Find where the given text appears and provide that cell's center as (X, Y) coordinate. 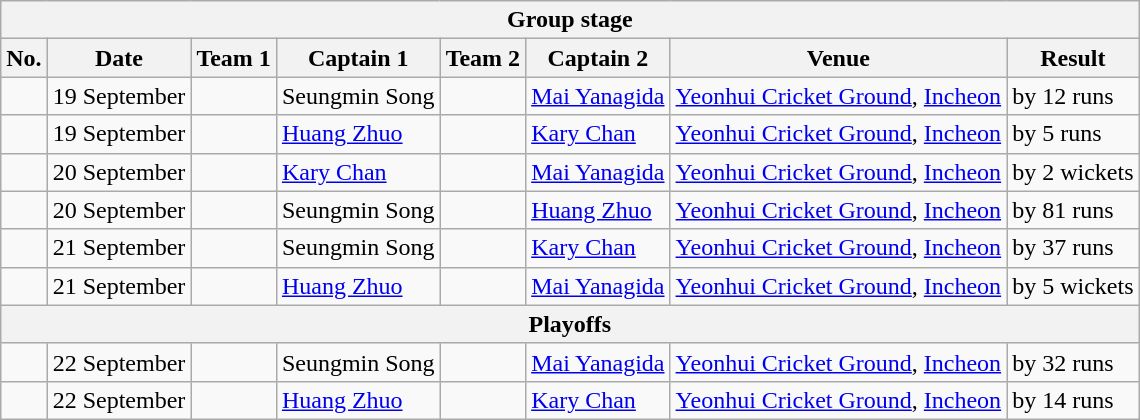
Captain 2 (598, 58)
by 32 runs (1073, 362)
by 5 wickets (1073, 286)
by 12 runs (1073, 96)
Playoffs (570, 324)
by 5 runs (1073, 134)
Result (1073, 58)
by 37 runs (1073, 248)
Venue (838, 58)
by 81 runs (1073, 210)
Group stage (570, 20)
Team 2 (483, 58)
Date (119, 58)
by 14 runs (1073, 400)
by 2 wickets (1073, 172)
Team 1 (234, 58)
No. (24, 58)
Captain 1 (358, 58)
